Determine the [X, Y] coordinate at the center of the cell enclosing the given text.  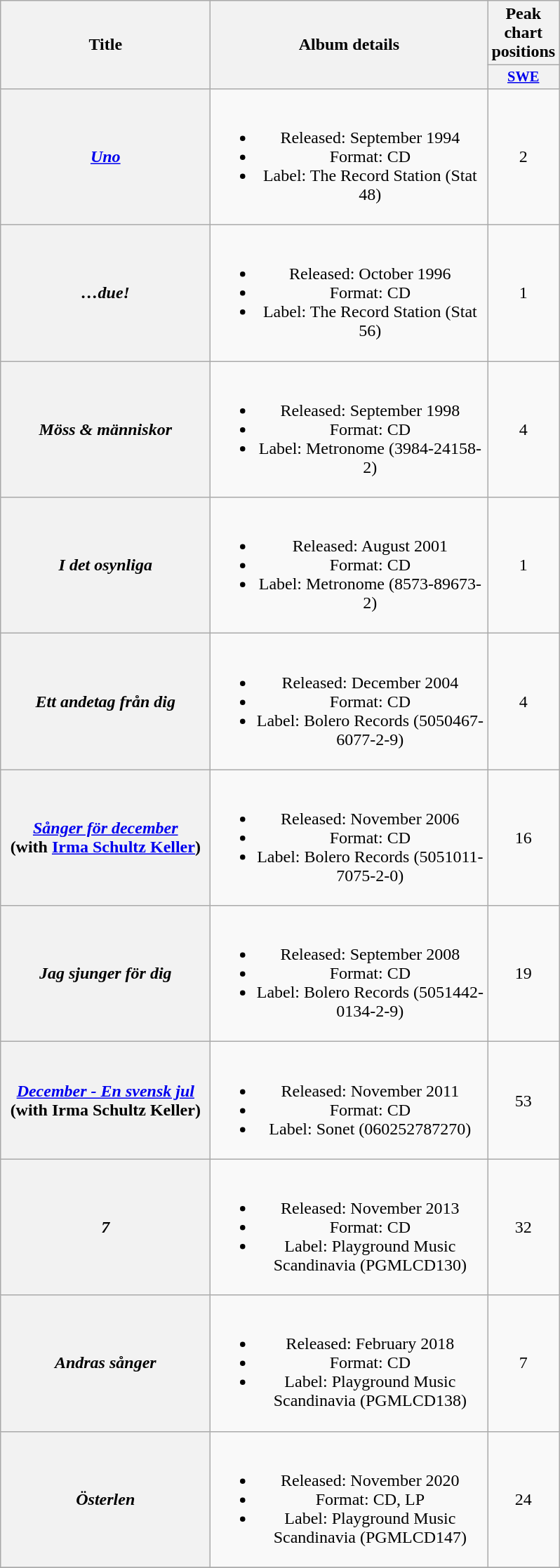
Möss & människor [105, 429]
53 [524, 1100]
Peak chartpositions [524, 33]
Title [105, 45]
Released: September 1994Format: CDLabel: The Record Station (Stat 48) [349, 156]
Released: September 2008Format: CDLabel: Bolero Records (5051442-0134-2-9) [349, 974]
19 [524, 974]
Österlen [105, 1499]
16 [524, 838]
…due! [105, 293]
Released: November 2020Format: CD, LPLabel: Playground Music Scandinavia (PGMLCD147) [349, 1499]
Sånger för december (with Irma Schultz Keller) [105, 838]
Album details [349, 45]
December - En svensk jul (with Irma Schultz Keller) [105, 1100]
24 [524, 1499]
2 [524, 156]
Andras sånger [105, 1363]
I det osynliga [105, 565]
Released: February 2018Format: CDLabel: Playground Music Scandinavia (PGMLCD138) [349, 1363]
Ett andetag från dig [105, 702]
Released: August 2001Format: CDLabel: Metronome (8573-89673-2) [349, 565]
Released: October 1996Format: CDLabel: The Record Station (Stat 56) [349, 293]
Uno [105, 156]
Jag sjunger för dig [105, 974]
SWE [524, 77]
Released: November 2011Format: CDLabel: Sonet (060252787270) [349, 1100]
Released: November 2013Format: CDLabel: Playground Music Scandinavia (PGMLCD130) [349, 1227]
Released: September 1998Format: CDLabel: Metronome (3984-24158-2) [349, 429]
32 [524, 1227]
Released: December 2004Format: CDLabel: Bolero Records (5050467-6077-2-9) [349, 702]
Released: November 2006Format: CDLabel: Bolero Records (5051011-7075-2-0) [349, 838]
